Search for the cell housing the specified text and yield its (X, Y) center coordinate. 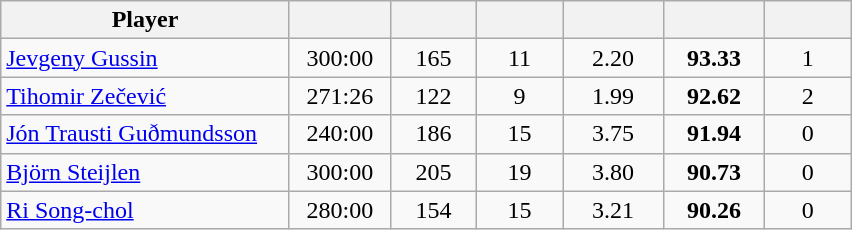
90.26 (714, 210)
280:00 (340, 210)
186 (433, 134)
165 (433, 58)
122 (433, 96)
1 (808, 58)
3.21 (612, 210)
Jón Trausti Guðmundsson (146, 134)
93.33 (714, 58)
90.73 (714, 172)
3.80 (612, 172)
240:00 (340, 134)
11 (519, 58)
3.75 (612, 134)
91.94 (714, 134)
19 (519, 172)
Ri Song-chol (146, 210)
271:26 (340, 96)
154 (433, 210)
92.62 (714, 96)
2 (808, 96)
Player (146, 20)
205 (433, 172)
Jevgeny Gussin (146, 58)
Tihomir Zečević (146, 96)
Björn Steijlen (146, 172)
2.20 (612, 58)
9 (519, 96)
1.99 (612, 96)
